Search for the cell housing the specified text and yield its (x, y) center coordinate. 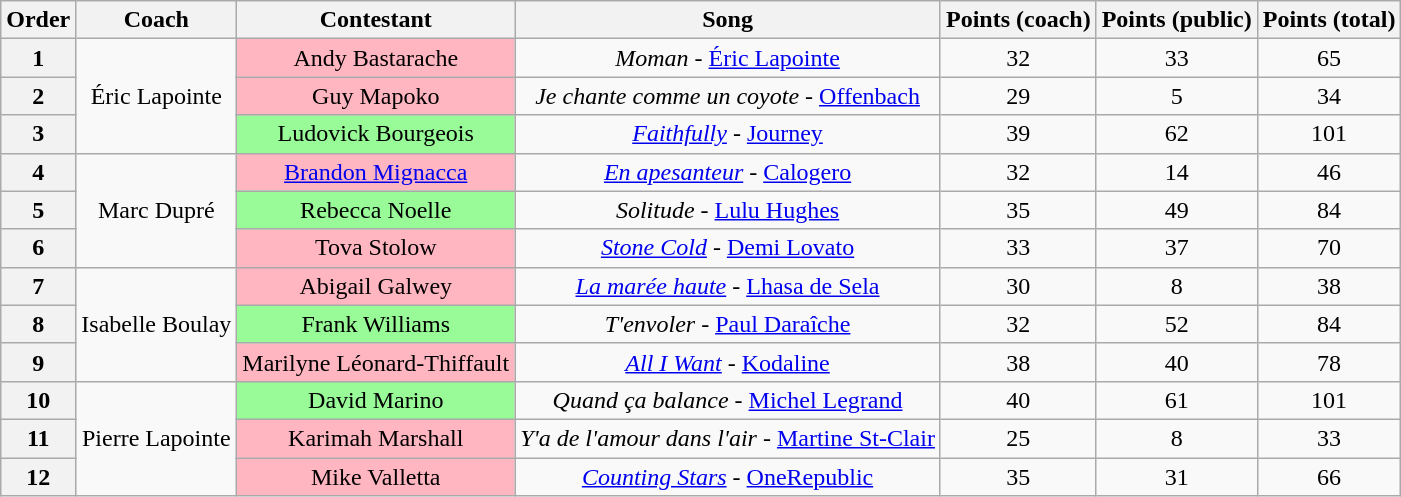
Stone Cold - Demi Lovato (728, 248)
Points (total) (1329, 20)
Order (38, 20)
14 (1176, 172)
34 (1329, 96)
Marilyne Léonard-Thiffault (376, 362)
Quand ça balance - Michel Legrand (728, 400)
62 (1176, 134)
78 (1329, 362)
Rebecca Noelle (376, 210)
Points (coach) (1018, 20)
7 (38, 286)
David Marino (376, 400)
T'envoler - Paul Daraîche (728, 324)
Guy Mapoko (376, 96)
Contestant (376, 20)
Faithfully - Journey (728, 134)
Mike Valletta (376, 477)
Frank Williams (376, 324)
Counting Stars - OneRepublic (728, 477)
Marc Dupré (156, 210)
61 (1176, 400)
Solitude - Lulu Hughes (728, 210)
Ludovick Bourgeois (376, 134)
52 (1176, 324)
Éric Lapointe (156, 96)
3 (38, 134)
70 (1329, 248)
Points (public) (1176, 20)
31 (1176, 477)
46 (1329, 172)
Y'a de l'amour dans l'air - Martine St-Clair (728, 438)
49 (1176, 210)
Je chante comme un coyote - Offenbach (728, 96)
Pierre Lapointe (156, 438)
11 (38, 438)
Tova Stolow (376, 248)
En apesanteur - Calogero (728, 172)
25 (1018, 438)
Brandon Mignacca (376, 172)
Coach (156, 20)
12 (38, 477)
37 (1176, 248)
Moman - Éric Lapointe (728, 58)
4 (38, 172)
All I Want - Kodaline (728, 362)
29 (1018, 96)
Karimah Marshall (376, 438)
10 (38, 400)
30 (1018, 286)
6 (38, 248)
Song (728, 20)
9 (38, 362)
Isabelle Boulay (156, 324)
2 (38, 96)
Abigail Galwey (376, 286)
Andy Bastarache (376, 58)
La marée haute - Lhasa de Sela (728, 286)
65 (1329, 58)
39 (1018, 134)
1 (38, 58)
66 (1329, 477)
